Pinpoint the cell where the given text exists, returning its [x, y] midpoint coordinate. 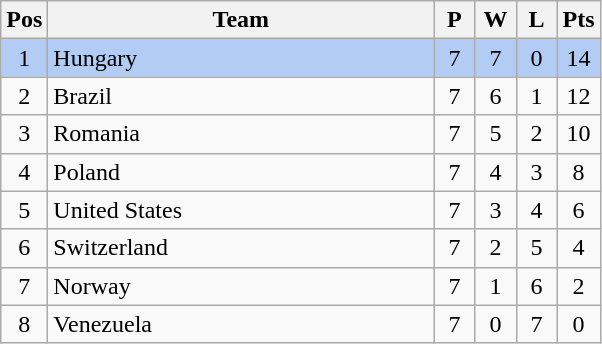
Pos [24, 20]
14 [578, 58]
P [454, 20]
Brazil [241, 96]
Pts [578, 20]
Romania [241, 134]
Poland [241, 172]
United States [241, 210]
Team [241, 20]
10 [578, 134]
Venezuela [241, 324]
L [536, 20]
12 [578, 96]
Norway [241, 286]
Hungary [241, 58]
W [496, 20]
Switzerland [241, 248]
